Provide the [x, y] coordinate of the cell's center where the given text is located.  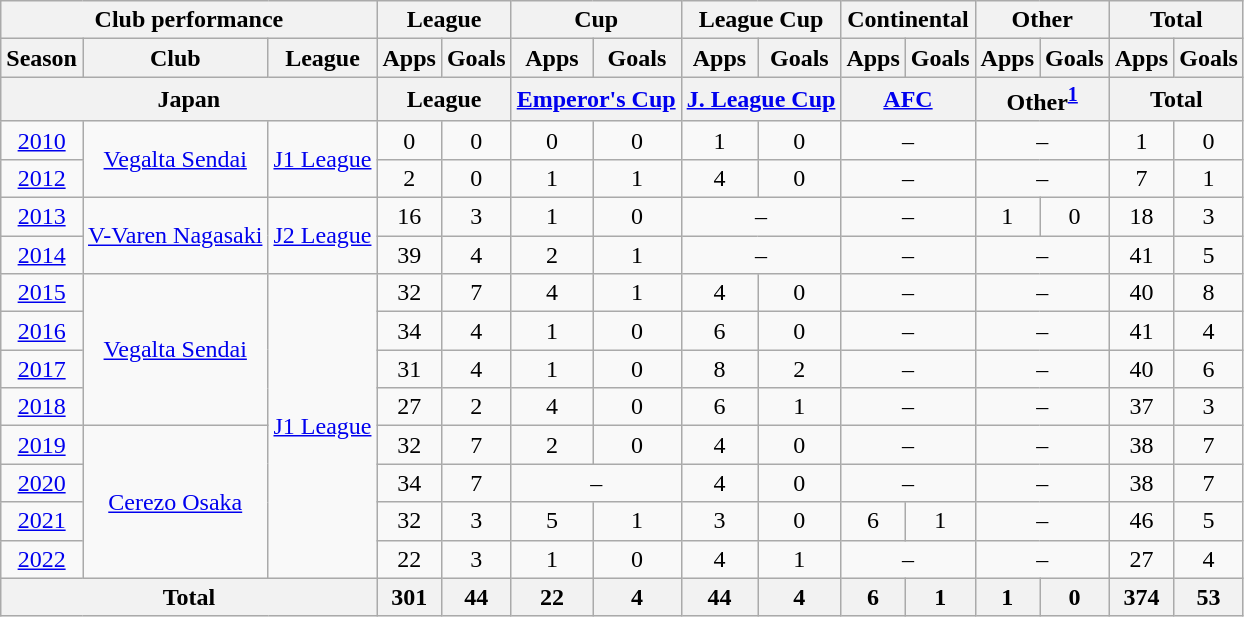
Other [1042, 20]
Season [42, 58]
2018 [42, 407]
2020 [42, 483]
V-Varen Nagasaki [174, 236]
37 [1141, 407]
J2 League [322, 236]
2015 [42, 293]
301 [409, 597]
2017 [42, 369]
2010 [42, 140]
16 [409, 217]
374 [1141, 597]
Other1 [1042, 100]
2016 [42, 331]
31 [409, 369]
Cerezo Osaka [174, 502]
Continental [908, 20]
18 [1141, 217]
Club [174, 58]
Club performance [189, 20]
2013 [42, 217]
League Cup [761, 20]
2012 [42, 178]
2021 [42, 521]
2019 [42, 445]
46 [1141, 521]
AFC [908, 100]
J. League Cup [761, 100]
Emperor's Cup [596, 100]
2014 [42, 255]
2022 [42, 559]
Japan [189, 100]
53 [1209, 597]
Cup [596, 20]
39 [409, 255]
